Locate the cell with the specified text and output its (x, y) center coordinate. 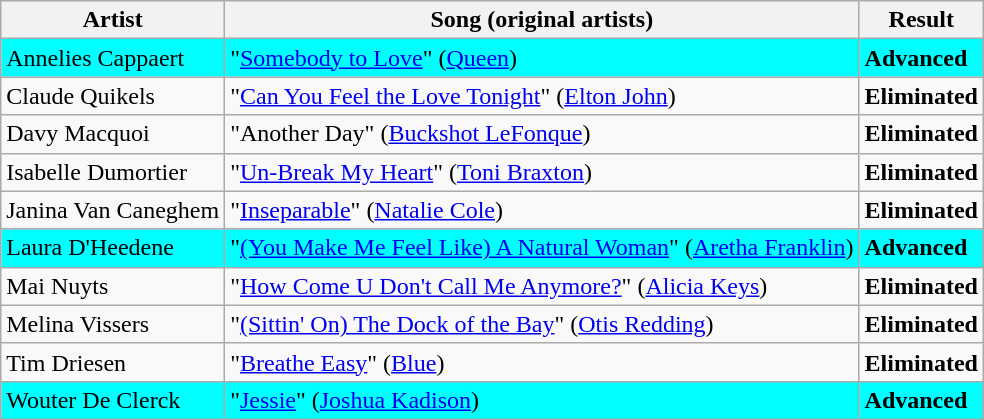
"(You Make Me Feel Like) A Natural Woman" (Aretha Franklin) (542, 248)
Isabelle Dumortier (113, 172)
Result (921, 20)
Wouter De Clerck (113, 400)
"How Come U Don't Call Me Anymore?" (Alicia Keys) (542, 286)
Melina Vissers (113, 324)
Claude Quikels (113, 96)
"Inseparable" (Natalie Cole) (542, 210)
Davy Macquoi (113, 134)
Tim Driesen (113, 362)
"Un-Break My Heart" (Toni Braxton) (542, 172)
Janina Van Caneghem (113, 210)
"Jessie" (Joshua Kadison) (542, 400)
Laura D'Heedene (113, 248)
"(Sittin' On) The Dock of the Bay" (Otis Redding) (542, 324)
"Breathe Easy" (Blue) (542, 362)
Annelies Cappaert (113, 58)
"Can You Feel the Love Tonight" (Elton John) (542, 96)
"Another Day" (Buckshot LeFonque) (542, 134)
Mai Nuyts (113, 286)
Song (original artists) (542, 20)
Artist (113, 20)
"Somebody to Love" (Queen) (542, 58)
